Capture the cell that displays the provided text and extract its (X, Y) central coordinate. 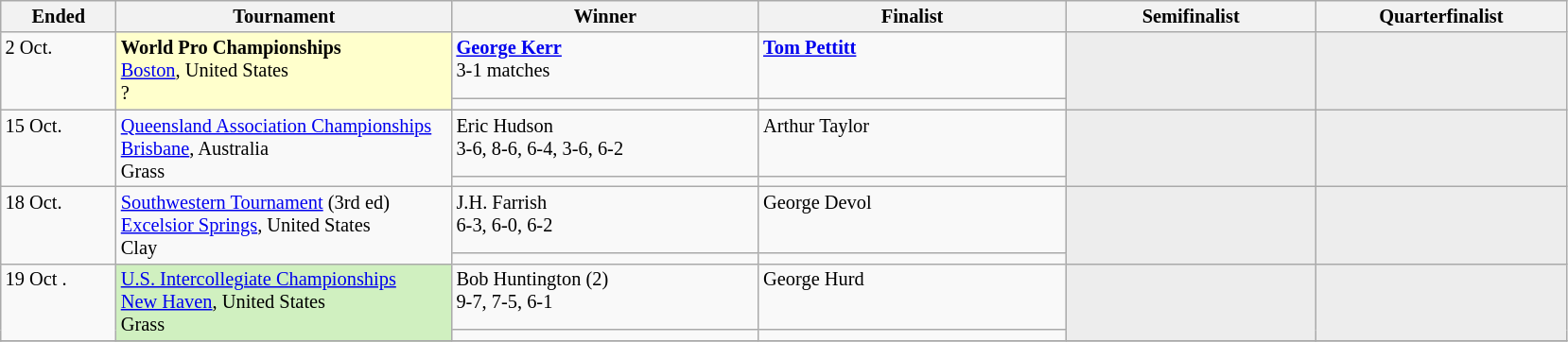
Winner (605, 16)
19 Oct . (59, 302)
2 Oct. (59, 71)
U.S. Intercollegiate ChampionshipsNew Haven, United StatesGrass (284, 302)
Eric Hudson 3-6, 8-6, 6-4, 3-6, 6-2 (605, 143)
Arthur Taylor (912, 143)
15 Oct. (59, 148)
Semifinalist (1192, 16)
Quarterfinalist (1441, 16)
Bob Huntington (2)9-7, 7-5, 6-1 (605, 297)
Finalist (912, 16)
World Pro ChampionshipsBoston, United States? (284, 71)
18 Oct. (59, 225)
Ended (59, 16)
J.H. Farrish 6-3, 6-0, 6-2 (605, 219)
Tournament (284, 16)
George Hurd (912, 297)
Tom Pettitt (912, 65)
Southwestern Tournament (3rd ed)Excelsior Springs, United StatesClay (284, 225)
George Kerr3-1 matches (605, 65)
Queensland Association ChampionshipsBrisbane, AustraliaGrass (284, 148)
George Devol (912, 219)
